Return (X, Y) of the center of cell containing provided text 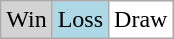
Win (26, 20)
Draw (141, 20)
Loss (80, 20)
